Detect which cell encompasses the target text, then output its [x, y] center coordinate. 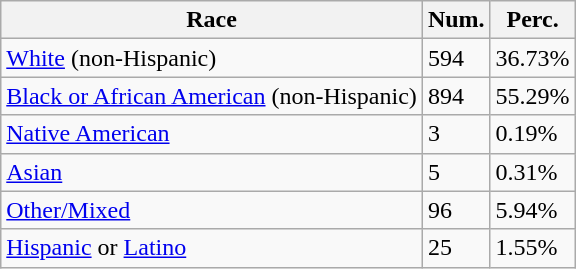
1.55% [532, 248]
55.29% [532, 96]
594 [456, 58]
0.19% [532, 134]
Black or African American (non-Hispanic) [212, 96]
3 [456, 134]
Asian [212, 172]
Other/Mixed [212, 210]
Num. [456, 20]
Race [212, 20]
0.31% [532, 172]
894 [456, 96]
96 [456, 210]
5.94% [532, 210]
25 [456, 248]
Hispanic or Latino [212, 248]
36.73% [532, 58]
Perc. [532, 20]
White (non-Hispanic) [212, 58]
5 [456, 172]
Native American [212, 134]
